For the text-containing cell, return its midpoint in [x, y] coordinate format. 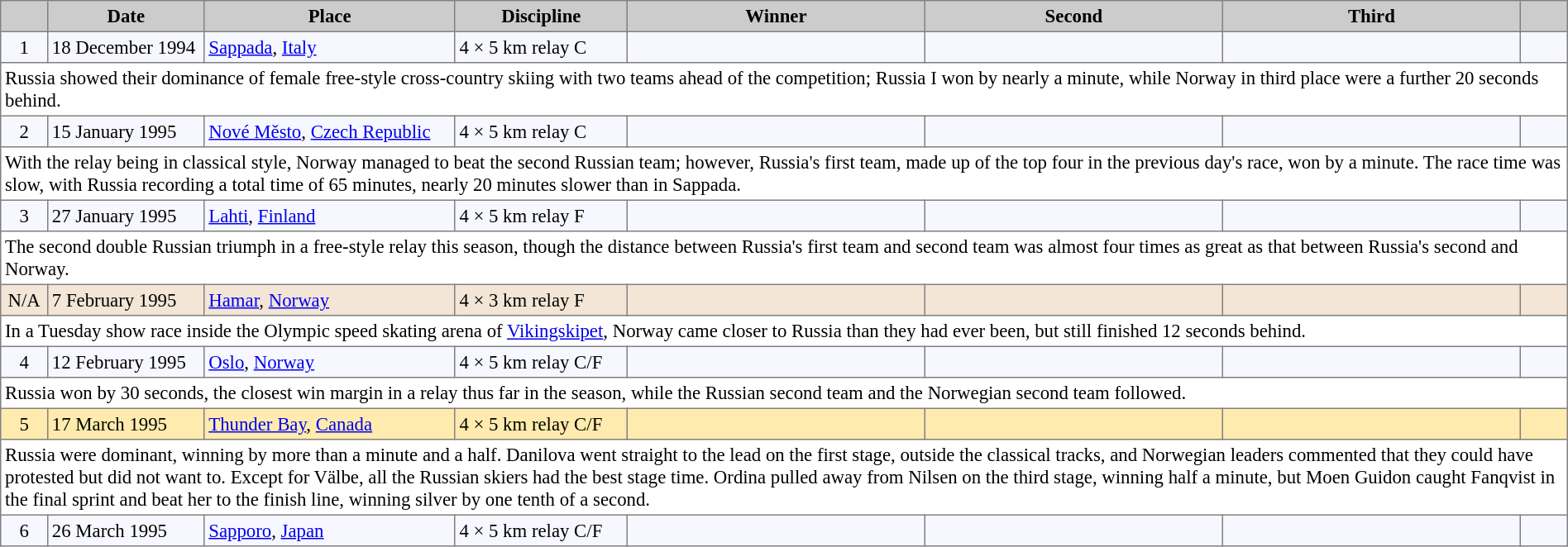
3 [25, 216]
N/A [25, 300]
Second [1073, 17]
Nové Město, Czech Republic [329, 131]
15 January 1995 [126, 131]
7 February 1995 [126, 300]
26 March 1995 [126, 530]
Date [126, 17]
Thunder Bay, Canada [329, 424]
2 [25, 131]
18 December 1994 [126, 47]
27 January 1995 [126, 216]
17 March 1995 [126, 424]
1 [25, 47]
Oslo, Norway [329, 362]
Third [1371, 17]
Sapporo, Japan [329, 530]
Hamar, Norway [329, 300]
6 [25, 530]
Winner [777, 17]
Lahti, Finland [329, 216]
5 [25, 424]
Discipline [541, 17]
4 × 5 km relay F [541, 216]
Place [329, 17]
4 × 3 km relay F [541, 300]
12 February 1995 [126, 362]
Sappada, Italy [329, 47]
4 [25, 362]
